Determine the [X, Y] coordinate at the center of the cell enclosing the given text.  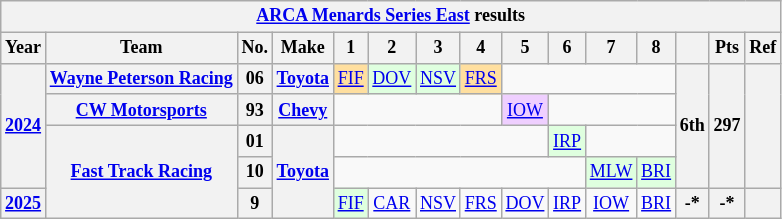
MLW [610, 172]
01 [254, 140]
06 [254, 78]
2 [392, 48]
7 [610, 48]
Ref [763, 48]
3 [438, 48]
8 [656, 48]
Make [302, 48]
Chevy [302, 110]
ARCA Menards Series East results [391, 16]
297 [727, 126]
Year [24, 48]
5 [525, 48]
2024 [24, 126]
93 [254, 110]
6th [692, 126]
CAR [392, 204]
Fast Track Racing [141, 172]
Wayne Peterson Racing [141, 78]
9 [254, 204]
CW Motorsports [141, 110]
Team [141, 48]
1 [350, 48]
4 [480, 48]
2025 [24, 204]
10 [254, 172]
6 [568, 48]
Pts [727, 48]
No. [254, 48]
